Pinpoint the cell where the given text exists, returning its (x, y) midpoint coordinate. 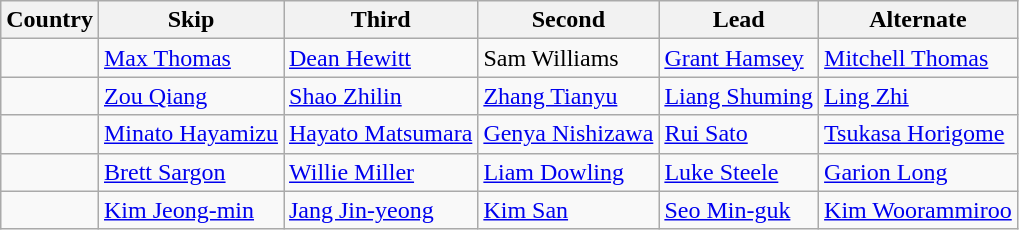
Kim Woorammiroo (918, 210)
Garion Long (918, 172)
Tsukasa Horigome (918, 134)
Liang Shuming (739, 96)
Kim Jeong-min (190, 210)
Zou Qiang (190, 96)
Skip (190, 20)
Hayato Matsumara (381, 134)
Minato Hayamizu (190, 134)
Grant Hamsey (739, 58)
Luke Steele (739, 172)
Max Thomas (190, 58)
Rui Sato (739, 134)
Kim San (568, 210)
Ling Zhi (918, 96)
Dean Hewitt (381, 58)
Sam Williams (568, 58)
Jang Jin-yeong (381, 210)
Country (50, 20)
Mitchell Thomas (918, 58)
Lead (739, 20)
Brett Sargon (190, 172)
Zhang Tianyu (568, 96)
Liam Dowling (568, 172)
Genya Nishizawa (568, 134)
Alternate (918, 20)
Willie Miller (381, 172)
Shao Zhilin (381, 96)
Second (568, 20)
Third (381, 20)
Seo Min-guk (739, 210)
